For the text-containing cell, return its midpoint in [x, y] coordinate format. 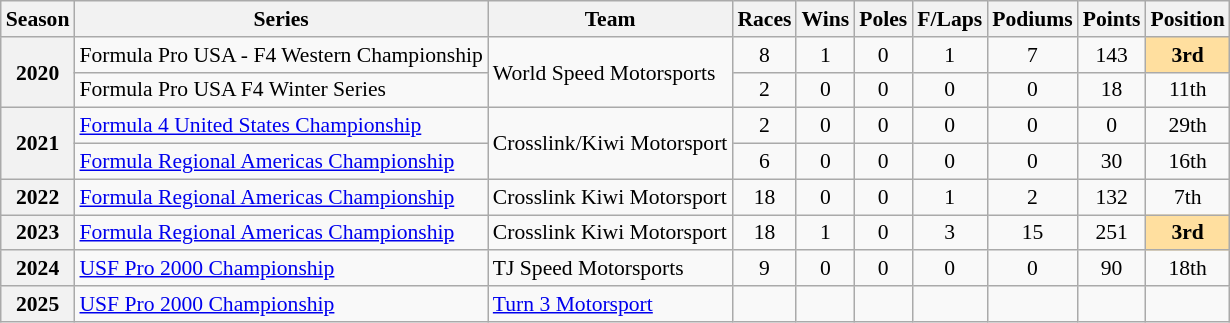
15 [1032, 233]
90 [1112, 269]
7 [1032, 55]
2025 [38, 304]
8 [764, 55]
Races [764, 19]
2021 [38, 144]
30 [1112, 162]
Poles [883, 19]
Podiums [1032, 19]
29th [1187, 126]
Crosslink/Kiwi Motorsport [610, 144]
Season [38, 19]
2020 [38, 72]
Formula Pro USA F4 Winter Series [280, 90]
Wins [825, 19]
Points [1112, 19]
3 [950, 233]
World Speed Motorsports [610, 72]
2024 [38, 269]
11th [1187, 90]
9 [764, 269]
251 [1112, 233]
18th [1187, 269]
2022 [38, 197]
2023 [38, 233]
6 [764, 162]
Turn 3 Motorsport [610, 304]
Position [1187, 19]
132 [1112, 197]
Team [610, 19]
16th [1187, 162]
F/Laps [950, 19]
143 [1112, 55]
TJ Speed Motorsports [610, 269]
Formula Pro USA - F4 Western Championship [280, 55]
7th [1187, 197]
Series [280, 19]
Formula 4 United States Championship [280, 126]
